From the cell containing the given text, extract its center point as (X, Y) coordinate. 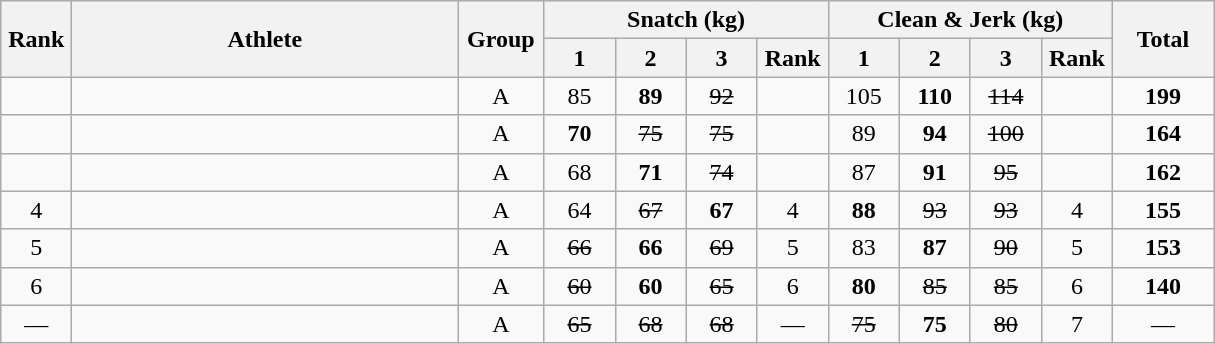
90 (1006, 248)
100 (1006, 134)
105 (864, 96)
155 (1162, 210)
153 (1162, 248)
64 (580, 210)
94 (934, 134)
83 (864, 248)
140 (1162, 286)
7 (1076, 324)
88 (864, 210)
110 (934, 96)
164 (1162, 134)
91 (934, 172)
95 (1006, 172)
Athlete (265, 39)
Snatch (kg) (686, 20)
199 (1162, 96)
Total (1162, 39)
74 (722, 172)
Group (501, 39)
162 (1162, 172)
Clean & Jerk (kg) (970, 20)
70 (580, 134)
69 (722, 248)
114 (1006, 96)
71 (650, 172)
92 (722, 96)
